From the cell containing the given text, extract its center point as [x, y] coordinate. 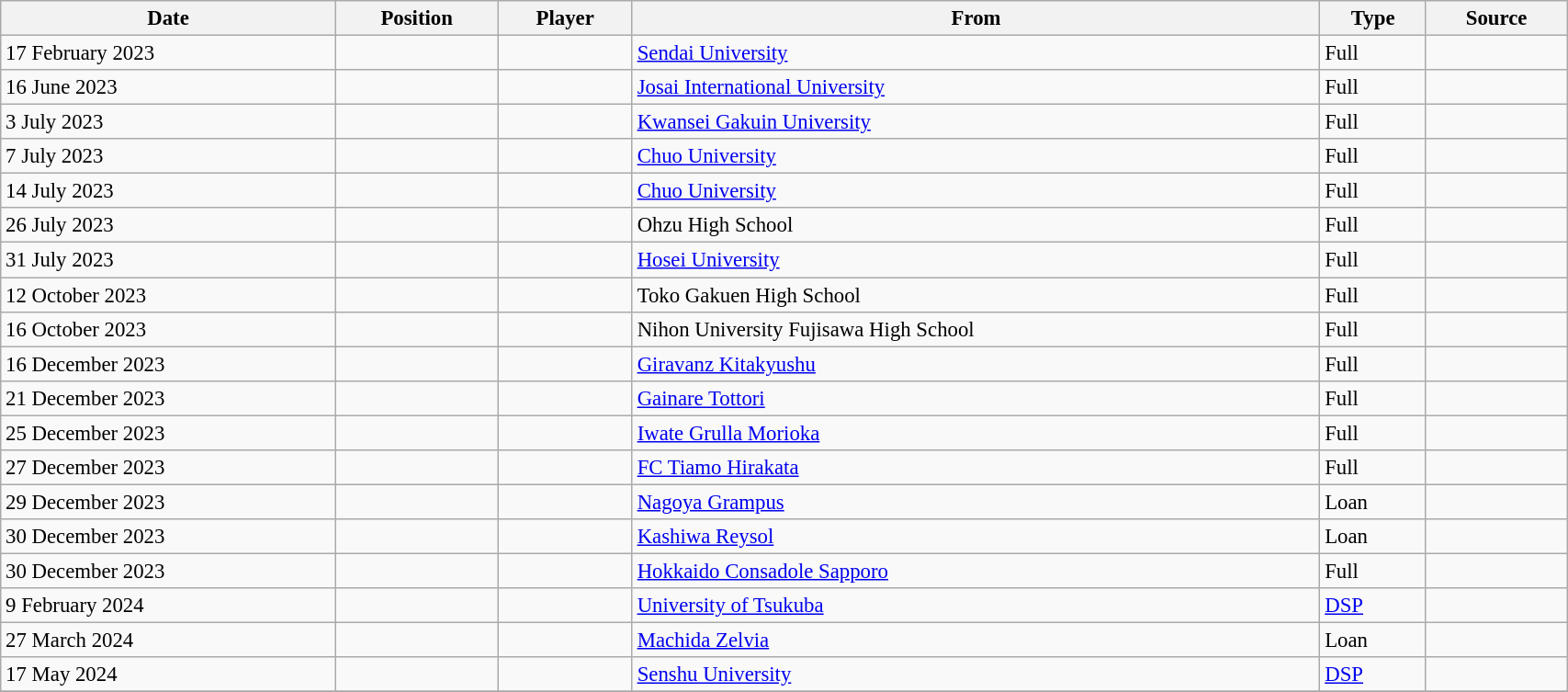
Player [565, 18]
From [976, 18]
21 December 2023 [169, 398]
9 February 2024 [169, 606]
25 December 2023 [169, 433]
Kwansei Gakuin University [976, 122]
29 December 2023 [169, 502]
Ohzu High School [976, 225]
Iwate Grulla Morioka [976, 433]
3 July 2023 [169, 122]
17 February 2023 [169, 53]
Source [1495, 18]
14 July 2023 [169, 191]
16 June 2023 [169, 87]
Machida Zelvia [976, 641]
Hosei University [976, 260]
Type [1373, 18]
7 July 2023 [169, 156]
Hokkaido Consadole Sapporo [976, 571]
FC Tiamo Hirakata [976, 468]
27 December 2023 [169, 468]
Nagoya Grampus [976, 502]
Senshu University [976, 675]
16 October 2023 [169, 329]
Gainare Tottori [976, 398]
University of Tsukuba [976, 606]
31 July 2023 [169, 260]
Giravanz Kitakyushu [976, 364]
Position [417, 18]
26 July 2023 [169, 225]
Toko Gakuen High School [976, 295]
Date [169, 18]
Kashiwa Reysol [976, 537]
12 October 2023 [169, 295]
17 May 2024 [169, 675]
Josai International University [976, 87]
27 March 2024 [169, 641]
16 December 2023 [169, 364]
Nihon University Fujisawa High School [976, 329]
Sendai University [976, 53]
